Output the (X, Y) coordinate of the center of the cell containing the given text.  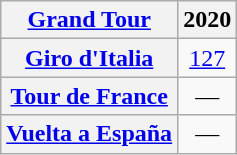
Tour de France (90, 96)
127 (208, 58)
Vuelta a España (90, 134)
Giro d'Italia (90, 58)
Grand Tour (90, 20)
2020 (208, 20)
